Output the (x, y) coordinate of the center of the cell containing the given text.  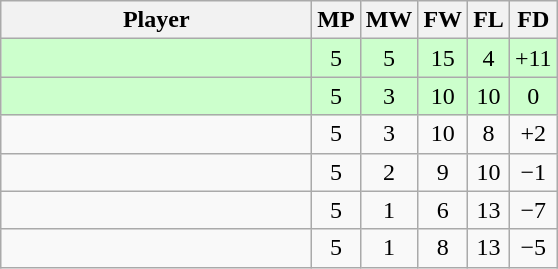
+2 (533, 134)
0 (533, 96)
MP (336, 20)
+11 (533, 58)
FW (443, 20)
FL (489, 20)
15 (443, 58)
−1 (533, 172)
2 (389, 172)
MW (389, 20)
9 (443, 172)
−7 (533, 210)
4 (489, 58)
Player (156, 20)
−5 (533, 248)
FD (533, 20)
6 (443, 210)
